Scan for the cell matching the given text and deliver its [X, Y] coordinate at center. 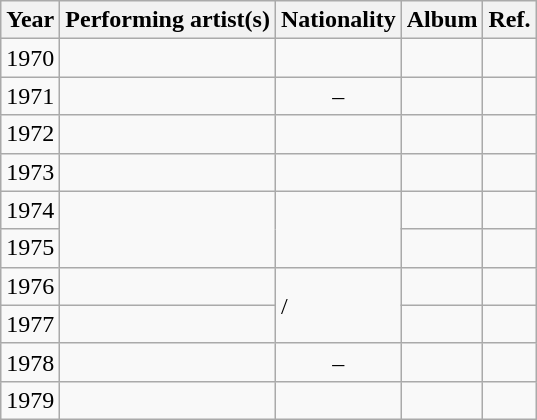
1974 [30, 210]
1978 [30, 362]
1970 [30, 58]
Ref. [510, 20]
1972 [30, 134]
1977 [30, 324]
1976 [30, 286]
1971 [30, 96]
Nationality [338, 20]
1975 [30, 248]
Album [442, 20]
/ [338, 305]
1979 [30, 400]
1973 [30, 172]
Year [30, 20]
Performing artist(s) [168, 20]
